Search for the cell housing the specified text and yield its [X, Y] center coordinate. 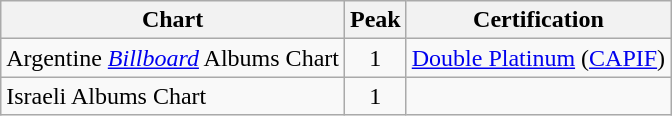
Double Platinum (CAPIF) [538, 58]
Chart [173, 20]
Peak [375, 20]
Certification [538, 20]
Israeli Albums Chart [173, 96]
Argentine Billboard Albums Chart [173, 58]
